From the cell containing the given text, extract its center point as (x, y) coordinate. 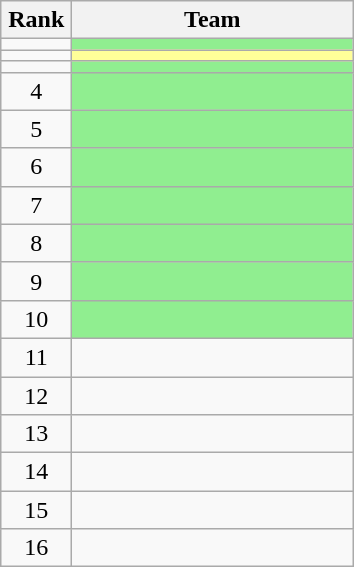
4 (36, 91)
5 (36, 129)
9 (36, 281)
8 (36, 243)
Rank (36, 20)
13 (36, 434)
7 (36, 205)
11 (36, 357)
14 (36, 472)
16 (36, 548)
6 (36, 167)
10 (36, 319)
Team (212, 20)
12 (36, 395)
15 (36, 510)
